Pinpoint the cell where the given text exists, returning its (x, y) midpoint coordinate. 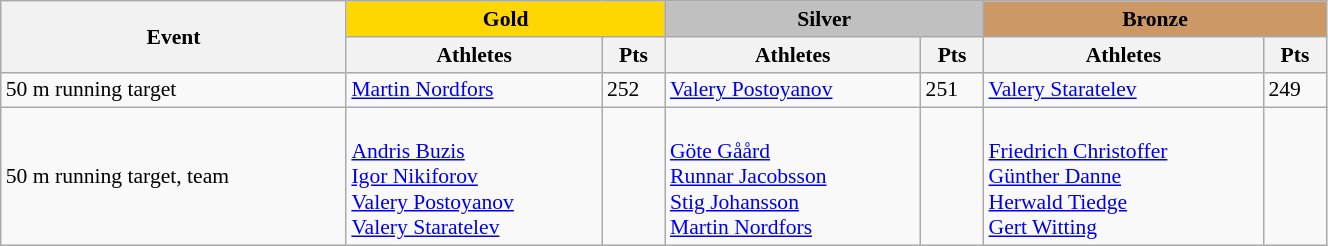
Göte GåårdRunnar JacobssonStig JohanssonMartin Nordfors (793, 177)
249 (1294, 90)
Event (174, 36)
Silver (824, 19)
Andris BuzisIgor NikiforovValery PostoyanovValery Staratelev (474, 177)
Valery Postoyanov (793, 90)
252 (634, 90)
Friedrich ChristofferGünther DanneHerwald TiedgeGert Witting (1124, 177)
Bronze (1156, 19)
Valery Staratelev (1124, 90)
251 (952, 90)
Martin Nordfors (474, 90)
50 m running target, team (174, 177)
50 m running target (174, 90)
Gold (506, 19)
